Return the (X, Y) coordinate for the center point of the cell that contains the specified text.  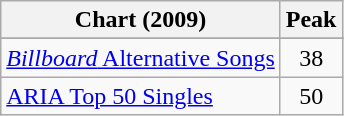
38 (311, 58)
Peak (311, 20)
Billboard Alternative Songs (141, 58)
ARIA Top 50 Singles (141, 96)
50 (311, 96)
Chart (2009) (141, 20)
